Extract the (X, Y) coordinate from the center of the cell holding the provided text.  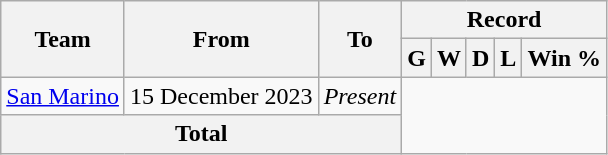
L (508, 58)
Team (63, 39)
San Marino (63, 96)
15 December 2023 (221, 96)
From (221, 39)
W (448, 58)
Total (202, 134)
G (417, 58)
Win % (564, 58)
D (480, 58)
Record (504, 20)
To (360, 39)
Present (360, 96)
